Provide the (x, y) coordinate of the cell's center where the given text is located.  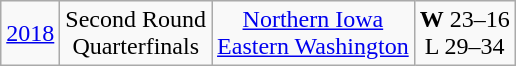
W 23–16L 29–34 (464, 34)
2018 (30, 34)
Northern IowaEastern Washington (314, 34)
Second RoundQuarterfinals (136, 34)
